Output the [x, y] coordinate of the center of the cell containing the given text.  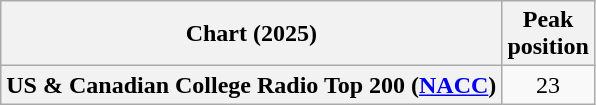
US & Canadian College Radio Top 200 (NACC) [252, 85]
Chart (2025) [252, 34]
Peakposition [548, 34]
23 [548, 85]
